Provide the (X, Y) coordinate of the cell's center where the given text is located.  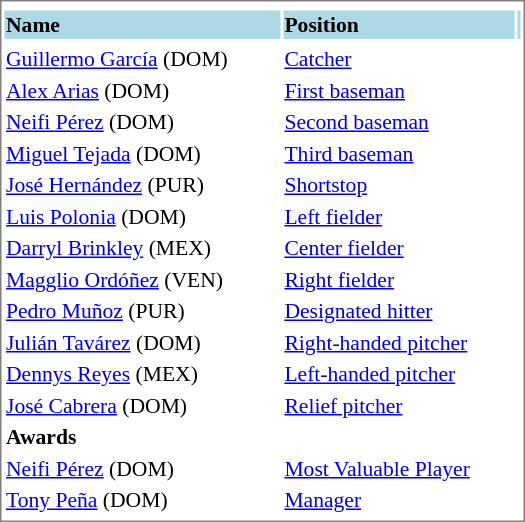
Center fielder (398, 248)
Right-handed pitcher (398, 342)
Miguel Tejada (DOM) (142, 154)
Luis Polonia (DOM) (142, 216)
Manager (398, 500)
José Cabrera (DOM) (142, 406)
Position (398, 24)
Name (142, 24)
Shortstop (398, 185)
Guillermo García (DOM) (142, 59)
Relief pitcher (398, 406)
Dennys Reyes (MEX) (142, 374)
Alex Arias (DOM) (142, 90)
Left-handed pitcher (398, 374)
Magglio Ordóñez (VEN) (142, 280)
Most Valuable Player (398, 468)
Third baseman (398, 154)
Second baseman (398, 122)
Awards (142, 437)
Pedro Muñoz (PUR) (142, 311)
Catcher (398, 59)
Julián Tavárez (DOM) (142, 342)
Tony Peña (DOM) (142, 500)
Designated hitter (398, 311)
First baseman (398, 90)
Right fielder (398, 280)
Darryl Brinkley (MEX) (142, 248)
José Hernández (PUR) (142, 185)
Left fielder (398, 216)
